Return (x, y) of the center of cell containing provided text 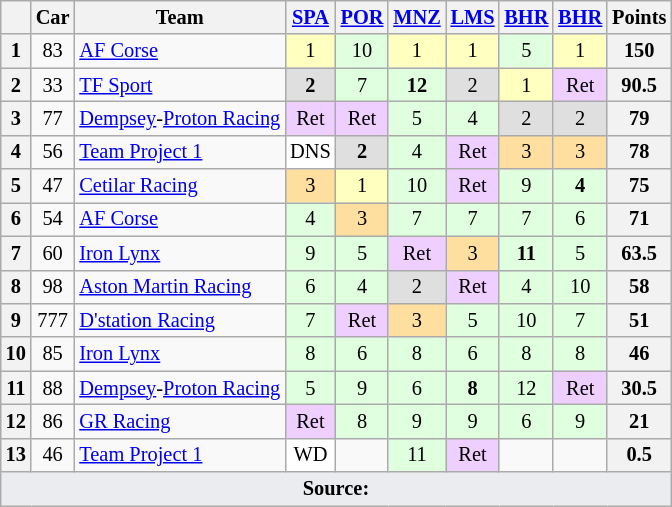
LMS (473, 17)
TF Sport (180, 85)
88 (53, 388)
150 (639, 51)
63.5 (639, 253)
77 (53, 118)
47 (53, 186)
90.5 (639, 85)
Team (180, 17)
777 (53, 320)
Cetilar Racing (180, 186)
75 (639, 186)
Points (639, 17)
51 (639, 320)
98 (53, 287)
WD (310, 455)
54 (53, 219)
30.5 (639, 388)
MNZ (416, 17)
33 (53, 85)
86 (53, 421)
POR (362, 17)
0.5 (639, 455)
56 (53, 152)
SPA (310, 17)
83 (53, 51)
Car (53, 17)
GR Racing (180, 421)
85 (53, 354)
13 (16, 455)
DNS (310, 152)
Aston Martin Racing (180, 287)
60 (53, 253)
71 (639, 219)
Source: (336, 489)
79 (639, 118)
78 (639, 152)
21 (639, 421)
58 (639, 287)
D'station Racing (180, 320)
